Detect which cell encompasses the target text, then output its (x, y) center coordinate. 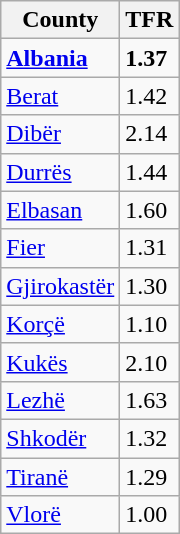
Fier (60, 248)
1.42 (150, 96)
Vlorë (60, 515)
Dibër (60, 134)
TFR (150, 20)
1.37 (150, 58)
2.10 (150, 362)
Lezhë (60, 400)
Elbasan (60, 210)
1.31 (150, 248)
Korçë (60, 324)
Kukës (60, 362)
Durrës (60, 172)
Berat (60, 96)
1.32 (150, 438)
1.60 (150, 210)
Tiranë (60, 477)
1.29 (150, 477)
Gjirokastër (60, 286)
1.44 (150, 172)
1.30 (150, 286)
Shkodër (60, 438)
2.14 (150, 134)
1.10 (150, 324)
Albania (60, 58)
1.63 (150, 400)
County (60, 20)
1.00 (150, 515)
